For the text-containing cell, return its midpoint in (x, y) coordinate format. 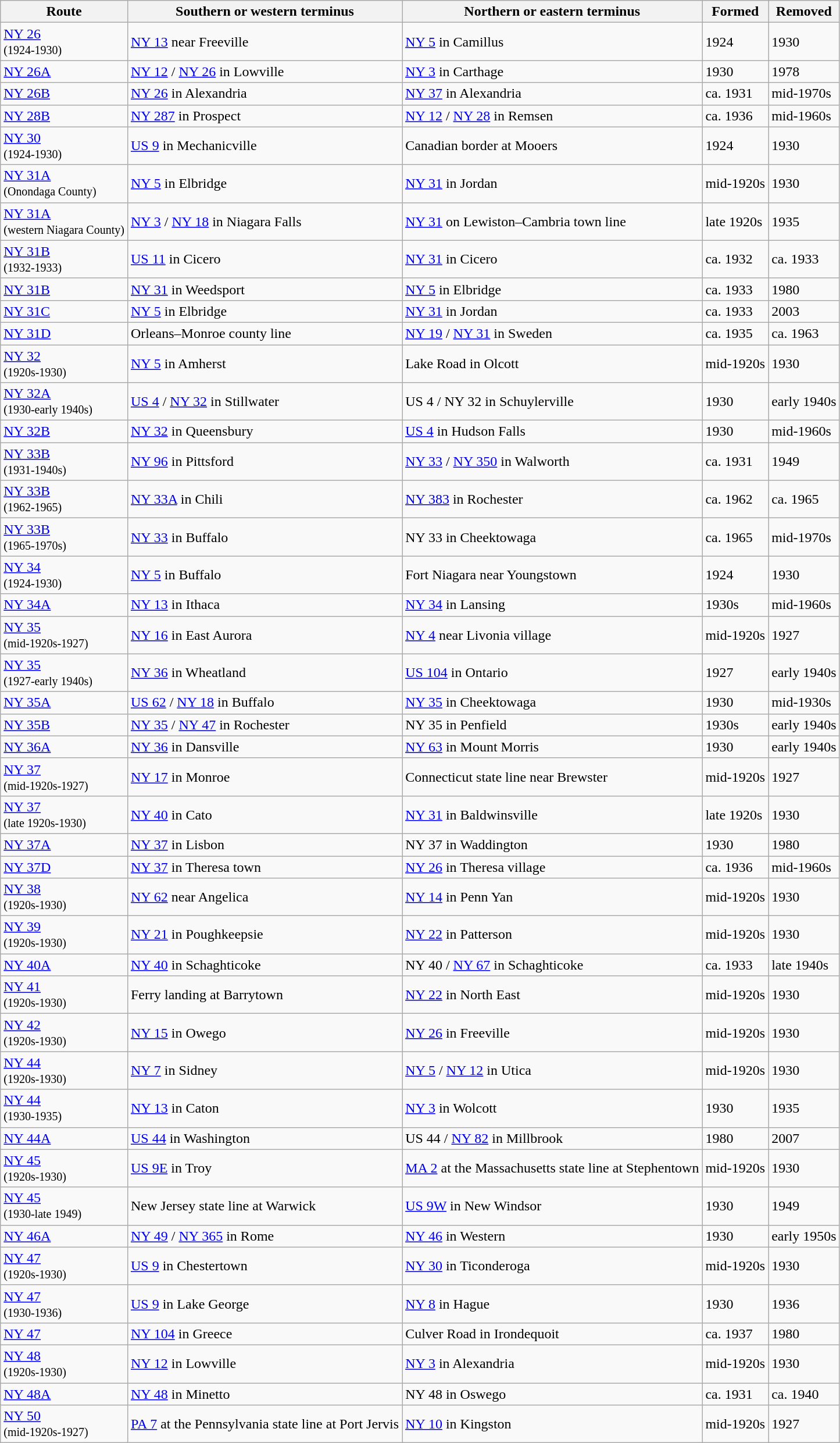
NY 45(1920s-1930) (64, 1168)
NY 19 / NY 31 in Sweden (552, 333)
NY 40A (64, 965)
NY 12 / NY 26 in Lowville (264, 72)
NY 287 in Prospect (264, 116)
NY 26(1924-1930) (64, 42)
US 44 in Washington (264, 1138)
NY 13 in Caton (264, 1109)
Formed (735, 12)
NY 31 in Weedsport (264, 289)
NY 40 in Cato (264, 814)
NY 37(mid-1920s-1927) (64, 777)
NY 28B (64, 116)
NY 22 in North East (552, 995)
ca. 1962 (735, 499)
New Jersey state line at Warwick (264, 1206)
US 9 in Lake George (264, 1304)
NY 17 in Monroe (264, 777)
NY 34 in Lansing (552, 605)
NY 32A(1930-early 1940s) (64, 401)
NY 62 near Angelica (264, 897)
NY 37 in Theresa town (264, 867)
NY 35B (64, 725)
NY 26 in Alexandria (264, 94)
NY 31D (64, 333)
NY 4 near Livonia village (552, 635)
ca. 1937 (735, 1334)
NY 50(mid-1920s-1927) (64, 1424)
NY 5 / NY 12 in Utica (552, 1070)
NY 13 near Freeville (264, 42)
NY 26 in Freeville (552, 1033)
US 4 in Hudson Falls (552, 432)
Route (64, 12)
Orleans–Monroe county line (264, 333)
NY 44A (64, 1138)
NY 14 in Penn Yan (552, 897)
NY 31 in Cicero (552, 259)
NY 33 / NY 350 in Walworth (552, 462)
NY 104 in Greece (264, 1334)
NY 22 in Patterson (552, 935)
NY 30(1924-1930) (64, 145)
US 62 / NY 18 in Buffalo (264, 703)
NY 31A(Onondaga County) (64, 184)
2007 (804, 1138)
NY 15 in Owego (264, 1033)
2003 (804, 311)
NY 33B(1931-1940s) (64, 462)
early 1950s (804, 1236)
PA 7 at the Pennsylvania state line at Port Jervis (264, 1424)
NY 5 in Amherst (264, 363)
NY 41(1920s-1930) (64, 995)
NY 31 on Lewiston–Cambria town line (552, 221)
NY 35 / NY 47 in Rochester (264, 725)
Removed (804, 12)
US 9 in Mechanicville (264, 145)
NY 34(1924-1930) (64, 575)
NY 44(1920s-1930) (64, 1070)
NY 10 in Kingston (552, 1424)
NY 39(1920s-1930) (64, 935)
US 9 in Chestertown (264, 1266)
NY 32B (64, 432)
NY 35(1927-early 1940s) (64, 672)
NY 45(1930-late 1949) (64, 1206)
NY 44(1930-1935) (64, 1109)
NY 31B(1932-1933) (64, 259)
NY 33B(1962-1965) (64, 499)
NY 21 in Poughkeepsie (264, 935)
NY 8 in Hague (552, 1304)
NY 12 in Lowville (264, 1363)
NY 31A(western Niagara County) (64, 221)
NY 33 in Buffalo (264, 537)
NY 26B (64, 94)
NY 47(1930-1936) (64, 1304)
NY 35(mid-1920s-1927) (64, 635)
NY 63 in Mount Morris (552, 747)
mid-1930s (804, 703)
NY 32 in Queensbury (264, 432)
NY 5 in Buffalo (264, 575)
NY 3 in Alexandria (552, 1363)
NY 40 in Schaghticoke (264, 965)
Fort Niagara near Youngstown (552, 575)
NY 33B(1965-1970s) (64, 537)
MA 2 at the Massachusetts state line at Stephentown (552, 1168)
ca. 1940 (804, 1394)
NY 31C (64, 311)
NY 37 in Waddington (552, 845)
NY 46A (64, 1236)
Lake Road in Olcott (552, 363)
NY 30 in Ticonderoga (552, 1266)
US 11 in Cicero (264, 259)
NY 36 in Wheatland (264, 672)
NY 7 in Sidney (264, 1070)
NY 42(1920s-1930) (64, 1033)
NY 3 / NY 18 in Niagara Falls (264, 221)
NY 383 in Rochester (552, 499)
NY 33 in Cheektowaga (552, 537)
US 44 / NY 82 in Millbrook (552, 1138)
NY 37(late 1920s-1930) (64, 814)
NY 3 in Wolcott (552, 1109)
NY 5 in Camillus (552, 42)
NY 13 in Ithaca (264, 605)
NY 16 in East Aurora (264, 635)
US 104 in Ontario (552, 672)
Culver Road in Irondequoit (552, 1334)
NY 36 in Dansville (264, 747)
NY 35 in Penfield (552, 725)
NY 48 in Minetto (264, 1394)
US 4 / NY 32 in Schuylerville (552, 401)
NY 48(1920s-1930) (64, 1363)
NY 35A (64, 703)
Southern or western terminus (264, 12)
NY 40 / NY 67 in Schaghticoke (552, 965)
NY 37 in Lisbon (264, 845)
NY 47 (64, 1334)
ca. 1963 (804, 333)
NY 36A (64, 747)
NY 48A (64, 1394)
NY 46 in Western (552, 1236)
NY 38(1920s-1930) (64, 897)
US 9W in New Windsor (552, 1206)
Connecticut state line near Brewster (552, 777)
NY 33A in Chili (264, 499)
NY 48 in Oswego (552, 1394)
NY 31 in Baldwinsville (552, 814)
NY 96 in Pittsford (264, 462)
NY 49 / NY 365 in Rome (264, 1236)
ca. 1932 (735, 259)
NY 37D (64, 867)
NY 12 / NY 28 in Remsen (552, 116)
NY 32(1920s-1930) (64, 363)
US 9E in Troy (264, 1168)
1978 (804, 72)
NY 31B (64, 289)
Northern or eastern terminus (552, 12)
US 4 / NY 32 in Stillwater (264, 401)
NY 3 in Carthage (552, 72)
NY 37 in Alexandria (552, 94)
NY 26 in Theresa village (552, 867)
Ferry landing at Barrytown (264, 995)
late 1940s (804, 965)
NY 47(1920s-1930) (64, 1266)
NY 26A (64, 72)
NY 37A (64, 845)
Canadian border at Mooers (552, 145)
NY 34A (64, 605)
1936 (804, 1304)
ca. 1935 (735, 333)
NY 35 in Cheektowaga (552, 703)
